From the cell containing the given text, extract its center point as [x, y] coordinate. 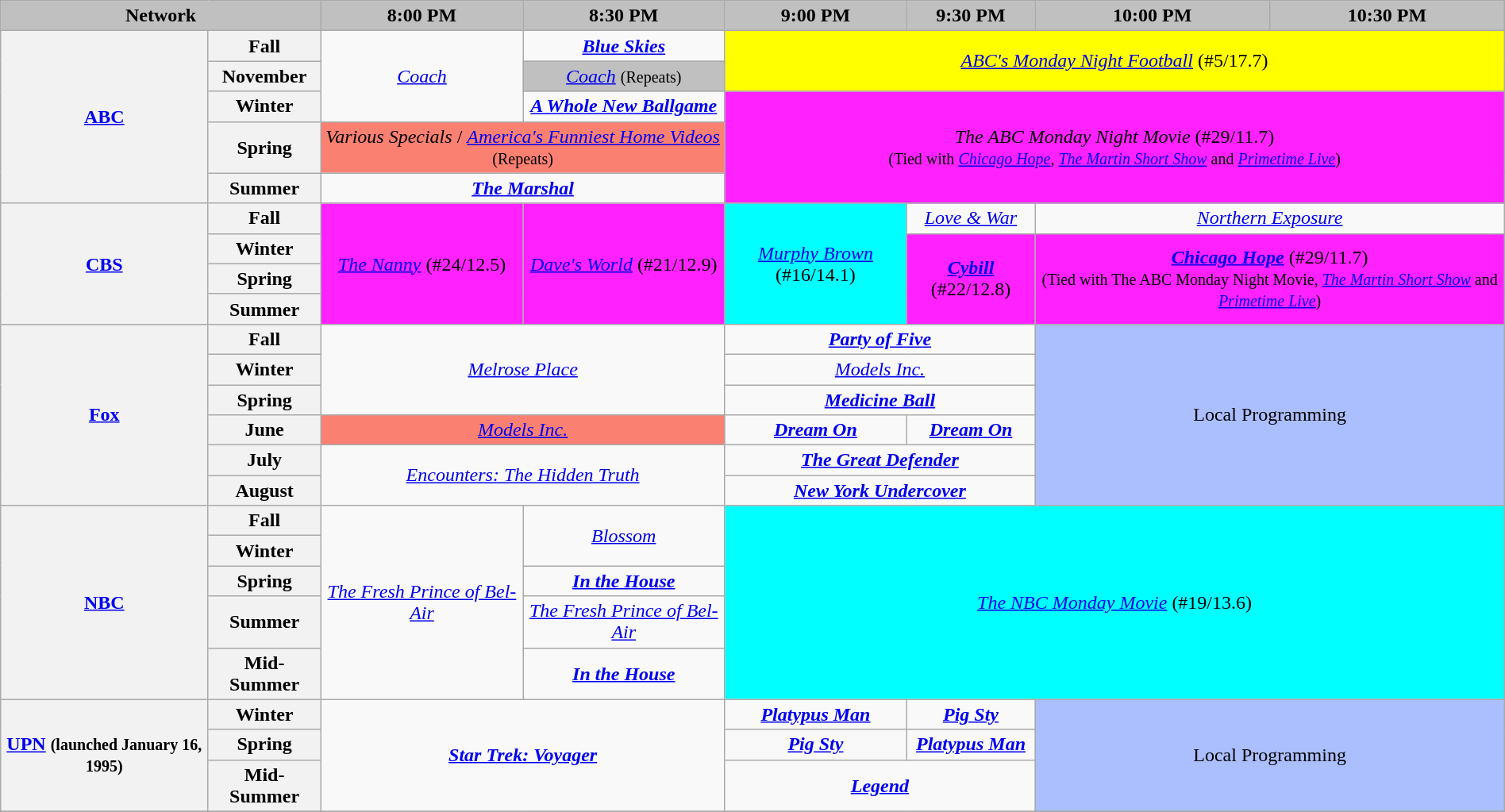
The ABC Monday Night Movie (#29/11.7)(Tied with Chicago Hope, The Martin Short Show and Primetime Live) [1114, 148]
Medicine Ball [880, 399]
Coach (Repeats) [624, 76]
9:00 PM [816, 16]
Blue Skies [624, 46]
November [265, 76]
July [265, 460]
Network [161, 16]
ABC [105, 117]
CBS [105, 264]
Coach [421, 76]
ABC's Monday Night Football (#5/17.7) [1114, 61]
Star Trek: Voyager [522, 756]
Love & War [971, 218]
Dave's World (#21/12.9) [624, 264]
9:30 PM [971, 16]
August [265, 491]
8:00 PM [421, 16]
10:00 PM [1153, 16]
Fox [105, 414]
The Nanny (#24/12.5) [421, 264]
NBC [105, 602]
Various Specials / America's Funniest Home Videos (Repeats) [522, 148]
June [265, 430]
Melrose Place [522, 369]
10:30 PM [1388, 16]
The Marshal [522, 188]
Northern Exposure [1270, 218]
Encounters: The Hidden Truth [522, 475]
A Whole New Ballgame [624, 106]
Murphy Brown (#16/14.1) [816, 264]
8:30 PM [624, 16]
The Great Defender [880, 460]
Chicago Hope (#29/11.7)(Tied with The ABC Monday Night Movie, The Martin Short Show and Primetime Live) [1270, 279]
Cybill (#22/12.8) [971, 279]
The NBC Monday Movie (#19/13.6) [1114, 602]
New York Undercover [880, 491]
Blossom [624, 536]
UPN (launched January 16, 1995) [105, 756]
Party of Five [880, 339]
Legend [880, 786]
